Detect which cell encompasses the target text, then output its (X, Y) center coordinate. 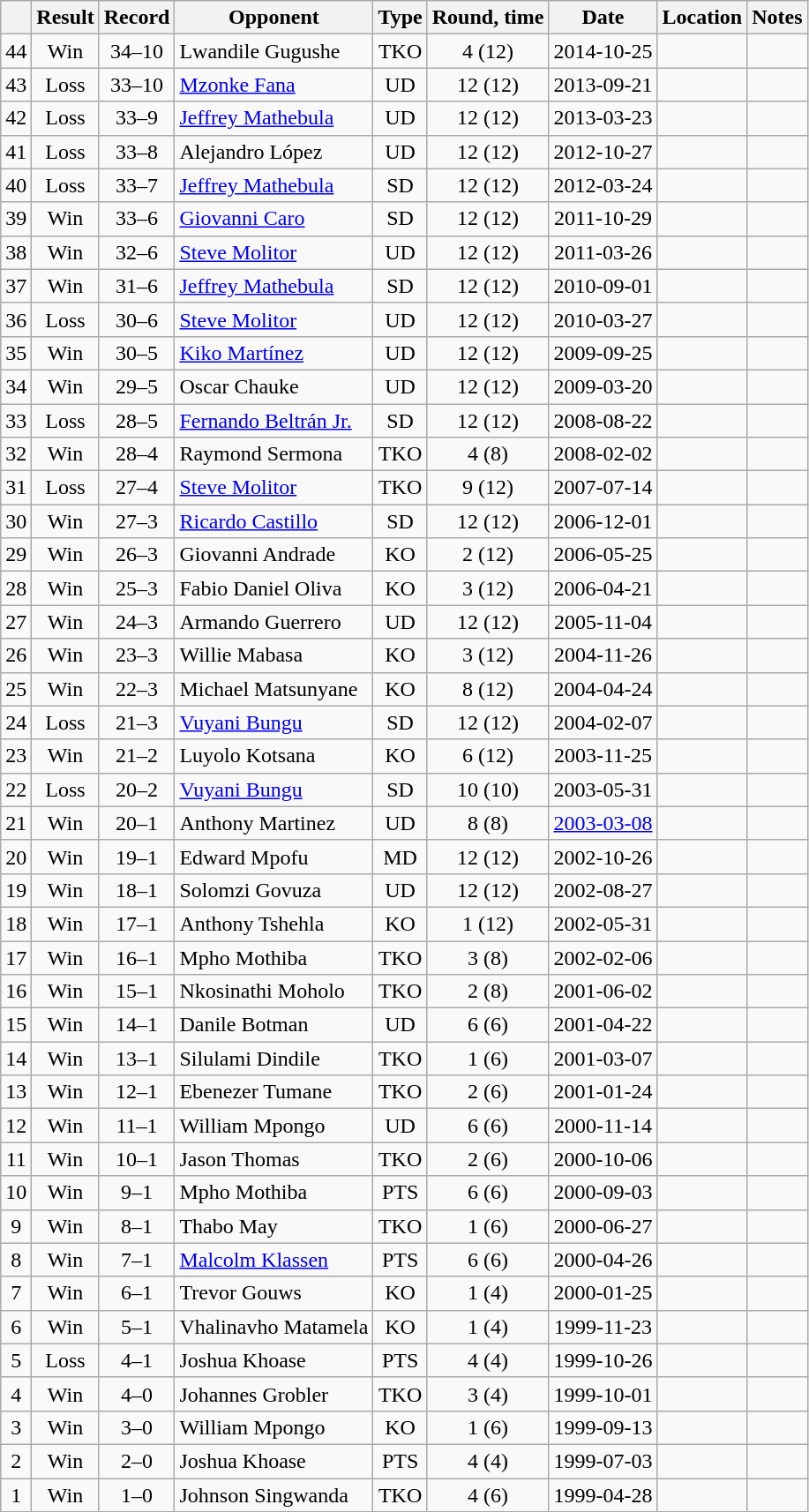
2–0 (137, 1461)
7–1 (137, 1260)
25–3 (137, 588)
2002-05-31 (603, 924)
2004-02-07 (603, 722)
Type (401, 18)
4–1 (137, 1360)
2014-10-25 (603, 51)
33–10 (137, 85)
31 (16, 488)
2000-01-25 (603, 1293)
8 (8) (488, 823)
8–1 (137, 1226)
29–5 (137, 386)
10–1 (137, 1159)
2002-08-27 (603, 890)
38 (16, 252)
Edward Mpofu (273, 857)
Alejandro López (273, 152)
6–1 (137, 1293)
9 (16, 1226)
30 (16, 521)
Giovanni Caro (273, 219)
5 (16, 1360)
Armando Guerrero (273, 622)
Jason Thomas (273, 1159)
Mzonke Fana (273, 85)
1999-11-23 (603, 1327)
Result (65, 18)
11 (16, 1159)
16 (16, 992)
20–2 (137, 790)
2009-09-25 (603, 353)
13–1 (137, 1059)
Anthony Tshehla (273, 924)
Fernando Beltrán Jr. (273, 421)
1999-09-13 (603, 1427)
2001-06-02 (603, 992)
26 (16, 655)
18 (16, 924)
MD (401, 857)
19 (16, 890)
17–1 (137, 924)
2003-11-25 (603, 756)
7 (16, 1293)
24–3 (137, 622)
1–0 (137, 1495)
21–2 (137, 756)
10 (10) (488, 790)
Danile Botman (273, 1025)
6 (12) (488, 756)
36 (16, 319)
Solomzi Govuza (273, 890)
2007-07-14 (603, 488)
2011-03-26 (603, 252)
2013-09-21 (603, 85)
2008-08-22 (603, 421)
22–3 (137, 689)
34 (16, 386)
19–1 (137, 857)
30–5 (137, 353)
42 (16, 118)
14–1 (137, 1025)
27–3 (137, 521)
11–1 (137, 1126)
2003-05-31 (603, 790)
2005-11-04 (603, 622)
25 (16, 689)
41 (16, 152)
2009-03-20 (603, 386)
13 (16, 1092)
Johnson Singwanda (273, 1495)
4 (6) (488, 1495)
28–5 (137, 421)
Fabio Daniel Oliva (273, 588)
4 (12) (488, 51)
32 (16, 454)
Record (137, 18)
33–8 (137, 152)
33–7 (137, 185)
30–6 (137, 319)
29 (16, 555)
2012-10-27 (603, 152)
20–1 (137, 823)
4 (8) (488, 454)
2004-11-26 (603, 655)
27–4 (137, 488)
35 (16, 353)
Vhalinavho Matamela (273, 1327)
Lwandile Gugushe (273, 51)
Notes (777, 18)
34–10 (137, 51)
2001-03-07 (603, 1059)
2012-03-24 (603, 185)
2002-02-06 (603, 957)
2006-04-21 (603, 588)
8 (12) (488, 689)
Trevor Gouws (273, 1293)
2000-06-27 (603, 1226)
Thabo May (273, 1226)
17 (16, 957)
27 (16, 622)
1999-04-28 (603, 1495)
39 (16, 219)
2013-03-23 (603, 118)
4–0 (137, 1394)
2000-04-26 (603, 1260)
1999-10-01 (603, 1394)
37 (16, 286)
Round, time (488, 18)
2 (16, 1461)
2001-04-22 (603, 1025)
2006-05-25 (603, 555)
3 (4) (488, 1394)
2011-10-29 (603, 219)
2000-11-14 (603, 1126)
Luyolo Kotsana (273, 756)
Raymond Sermona (273, 454)
40 (16, 185)
26–3 (137, 555)
1999-10-26 (603, 1360)
1999-07-03 (603, 1461)
44 (16, 51)
Nkosinathi Moholo (273, 992)
5–1 (137, 1327)
Ricardo Castillo (273, 521)
Giovanni Andrade (273, 555)
12–1 (137, 1092)
32–6 (137, 252)
2008-02-02 (603, 454)
21–3 (137, 722)
2 (8) (488, 992)
28 (16, 588)
2000-10-06 (603, 1159)
2 (12) (488, 555)
6 (16, 1327)
Kiko Martínez (273, 353)
Opponent (273, 18)
12 (16, 1126)
1 (16, 1495)
Silulami Dindile (273, 1059)
2001-01-24 (603, 1092)
Anthony Martinez (273, 823)
2010-09-01 (603, 286)
2006-12-01 (603, 521)
Michael Matsunyane (273, 689)
33–6 (137, 219)
3–0 (137, 1427)
16–1 (137, 957)
2004-04-24 (603, 689)
2000-09-03 (603, 1193)
Willie Mabasa (273, 655)
23–3 (137, 655)
15–1 (137, 992)
Ebenezer Tumane (273, 1092)
28–4 (137, 454)
21 (16, 823)
1 (12) (488, 924)
Location (702, 18)
33 (16, 421)
23 (16, 756)
Malcolm Klassen (273, 1260)
9 (12) (488, 488)
Date (603, 18)
43 (16, 85)
3 (16, 1427)
20 (16, 857)
10 (16, 1193)
4 (16, 1394)
2010-03-27 (603, 319)
31–6 (137, 286)
15 (16, 1025)
33–9 (137, 118)
18–1 (137, 890)
2003-03-08 (603, 823)
9–1 (137, 1193)
Johannes Grobler (273, 1394)
Oscar Chauke (273, 386)
8 (16, 1260)
3 (8) (488, 957)
22 (16, 790)
14 (16, 1059)
2002-10-26 (603, 857)
24 (16, 722)
